Locate the cell with the specified text and output its [x, y] center coordinate. 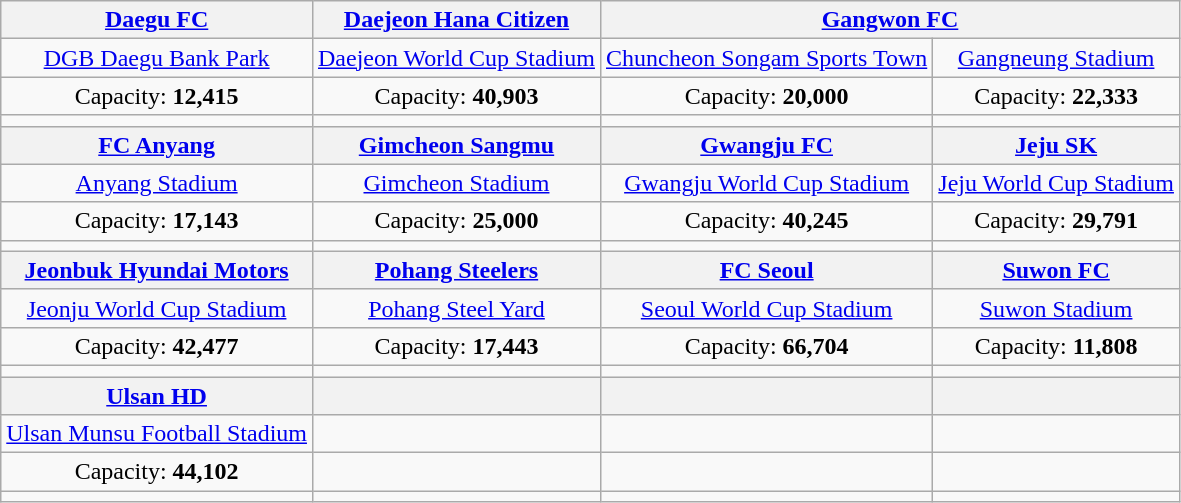
Jeonju World Cup Stadium [157, 308]
Gimcheon Stadium [456, 183]
Gangneung Stadium [1056, 58]
Capacity: 40,245 [766, 221]
FC Seoul [766, 270]
Chuncheon Songam Sports Town [766, 58]
Anyang Stadium [157, 183]
Jeju SK [1056, 145]
Seoul World Cup Stadium [766, 308]
Capacity: 17,443 [456, 346]
Capacity: 22,333 [1056, 96]
Ulsan HD [157, 395]
Capacity: 12,415 [157, 96]
Suwon FC [1056, 270]
Capacity: 44,102 [157, 472]
Gimcheon Sangmu [456, 145]
Gwangju FC [766, 145]
Capacity: 66,704 [766, 346]
Capacity: 40,903 [456, 96]
Daejeon Hana Citizen [456, 20]
Capacity: 11,808 [1056, 346]
Ulsan Munsu Football Stadium [157, 434]
Jeju World Cup Stadium [1056, 183]
Pohang Steelers [456, 270]
Capacity: 29,791 [1056, 221]
Capacity: 20,000 [766, 96]
Capacity: 25,000 [456, 221]
Pohang Steel Yard [456, 308]
Daejeon World Cup Stadium [456, 58]
Gangwon FC [890, 20]
Gwangju World Cup Stadium [766, 183]
DGB Daegu Bank Park [157, 58]
Capacity: 42,477 [157, 346]
Daegu FC [157, 20]
Jeonbuk Hyundai Motors [157, 270]
Suwon Stadium [1056, 308]
Capacity: 17,143 [157, 221]
FC Anyang [157, 145]
